Determine the (X, Y) coordinate at the center of the cell enclosing the given text.  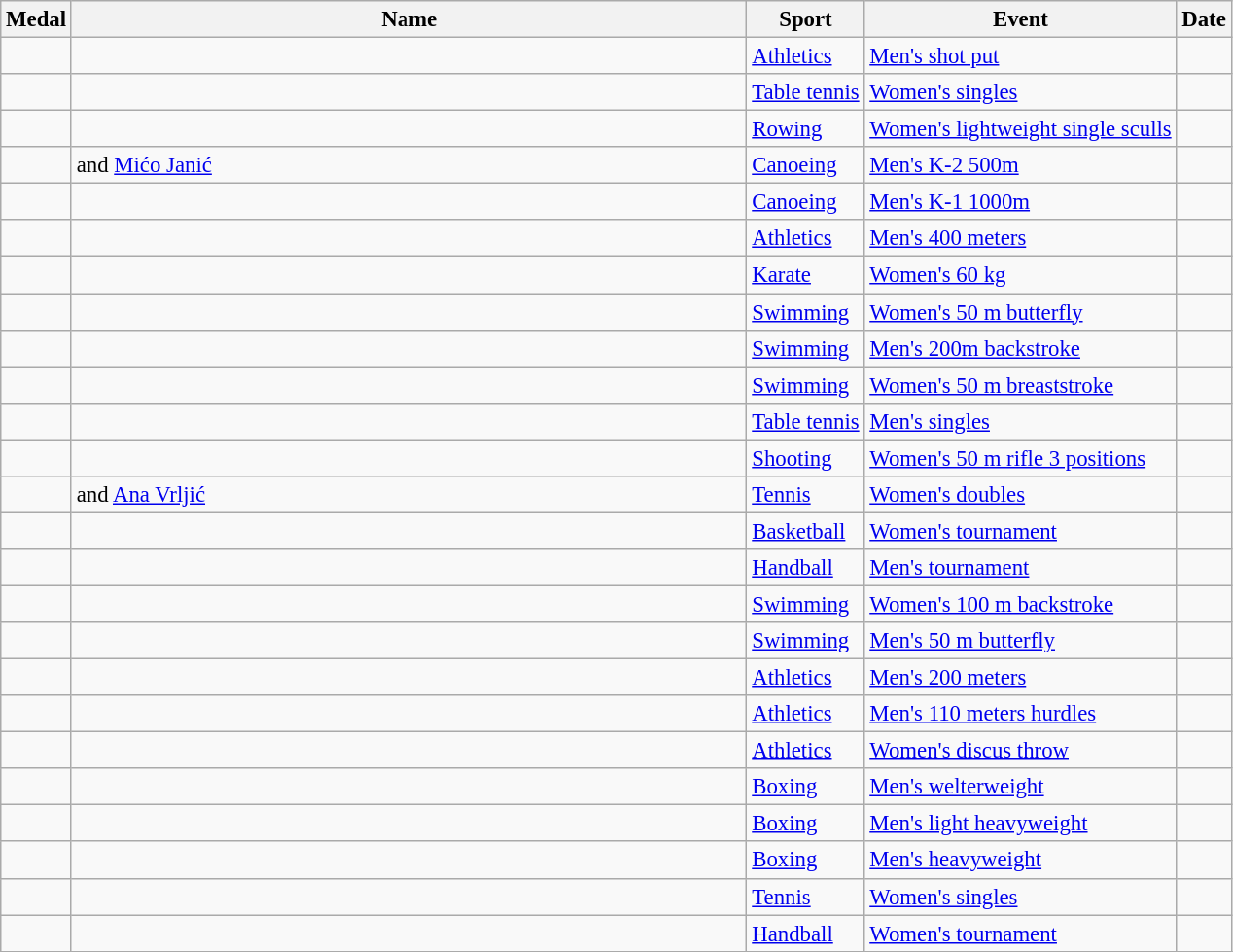
Men's heavyweight (1021, 861)
Men's welterweight (1021, 787)
Women's discus throw (1021, 751)
Women's lightweight single sculls (1021, 129)
and Mićo Janić (408, 165)
Men's 110 meters hurdles (1021, 714)
Men's singles (1021, 421)
Sport (805, 19)
Men's K-2 500m (1021, 165)
Men's 200m backstroke (1021, 348)
Medal (37, 19)
Men's 50 m butterfly (1021, 641)
and Ana Vrljić (408, 495)
Event (1021, 19)
Men's 200 meters (1021, 678)
Women's 50 m rifle 3 positions (1021, 458)
Basketball (805, 531)
Women's doubles (1021, 495)
Women's 50 m breaststroke (1021, 385)
Shooting (805, 458)
Karate (805, 275)
Men's 400 meters (1021, 238)
Men's shot put (1021, 56)
Women's 100 m backstroke (1021, 604)
Men's K-1 1000m (1021, 202)
Women's 60 kg (1021, 275)
Name (408, 19)
Rowing (805, 129)
Women's 50 m butterfly (1021, 312)
Men's tournament (1021, 568)
Men's light heavyweight (1021, 824)
Date (1204, 19)
